Output the (X, Y) coordinate of the center of the cell containing the given text.  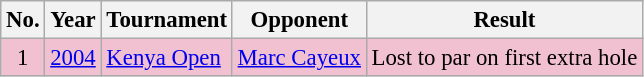
1 (23, 58)
Tournament (166, 20)
Year (73, 20)
No. (23, 20)
Opponent (299, 20)
Marc Cayeux (299, 58)
Result (504, 20)
2004 (73, 58)
Lost to par on first extra hole (504, 58)
Kenya Open (166, 58)
